Scan for the cell matching the given text and deliver its [x, y] coordinate at center. 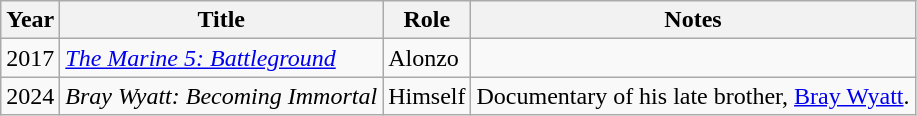
Year [30, 20]
2024 [30, 96]
Role [427, 20]
2017 [30, 58]
Alonzo [427, 58]
Himself [427, 96]
Notes [693, 20]
The Marine 5: Battleground [222, 58]
Bray Wyatt: Becoming Immortal [222, 96]
Documentary of his late brother, Bray Wyatt. [693, 96]
Title [222, 20]
